Capture the cell that displays the provided text and extract its [X, Y] central coordinate. 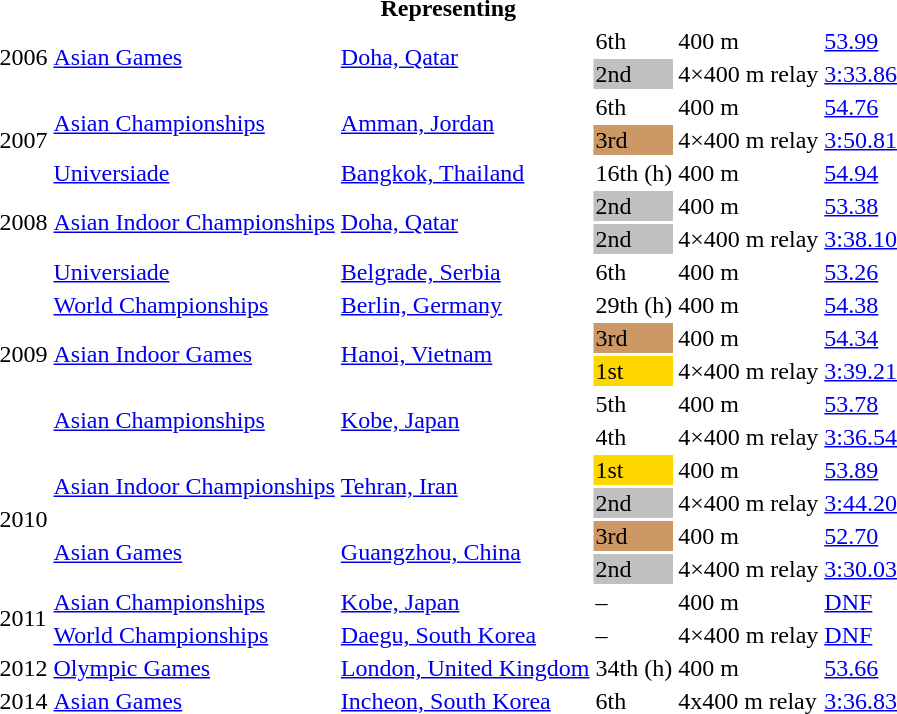
5th [634, 404]
4th [634, 437]
Amman, Jordan [465, 124]
Daegu, South Korea [465, 635]
Hanoi, Vietnam [465, 354]
Tehran, Iran [465, 486]
34th (h) [634, 668]
Berlin, Germany [465, 305]
Olympic Games [194, 668]
Belgrade, Serbia [465, 272]
Guangzhou, China [465, 552]
Bangkok, Thailand [465, 173]
Asian Indoor Games [194, 354]
29th (h) [634, 305]
London, United Kingdom [465, 668]
16th (h) [634, 173]
